Find where the given text appears and provide that cell's center as (x, y) coordinate. 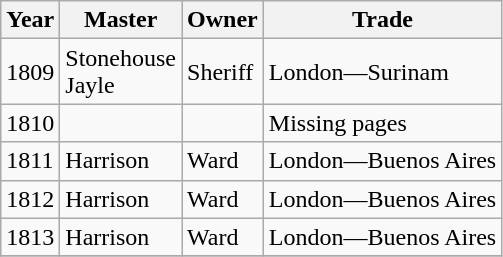
1813 (30, 237)
Master (121, 20)
Year (30, 20)
StonehouseJayle (121, 72)
1811 (30, 161)
Owner (223, 20)
London—Surinam (382, 72)
Trade (382, 20)
1809 (30, 72)
Sheriff (223, 72)
1812 (30, 199)
1810 (30, 123)
Missing pages (382, 123)
